Detect which cell encompasses the target text, then output its [x, y] center coordinate. 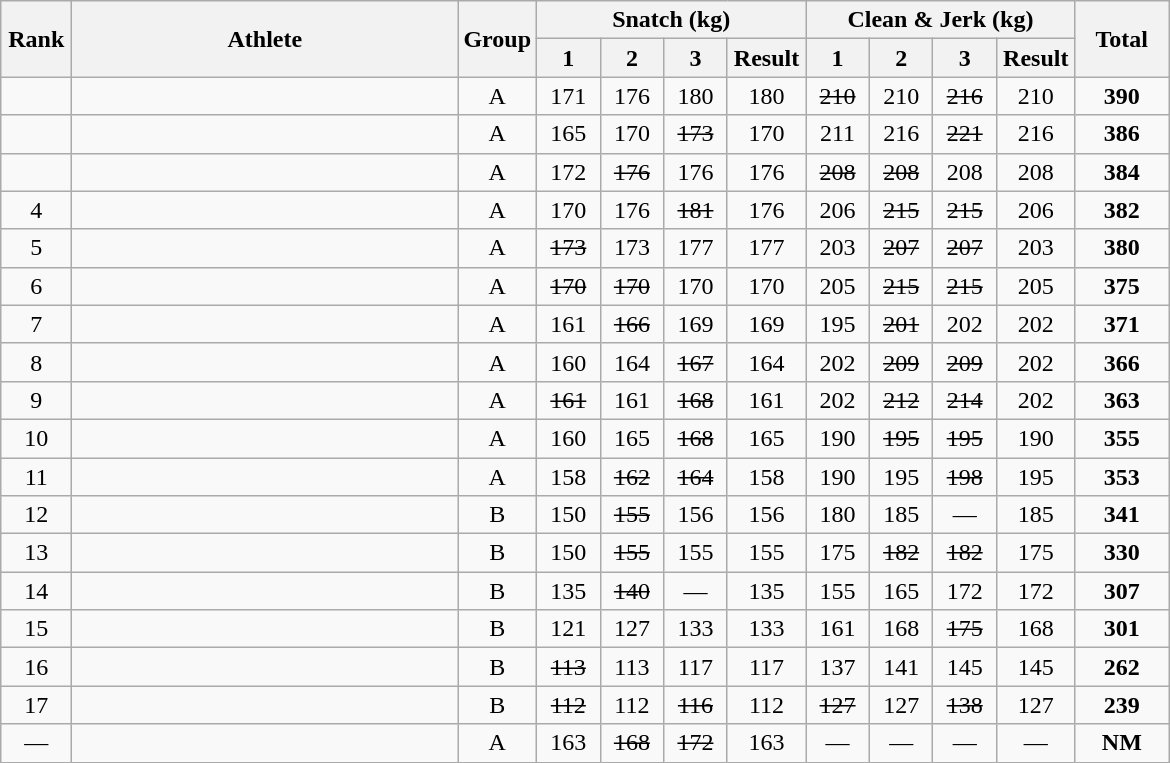
Snatch (kg) [672, 20]
121 [569, 629]
NM [1122, 743]
141 [901, 667]
11 [36, 477]
330 [1122, 553]
198 [965, 477]
7 [36, 324]
341 [1122, 515]
384 [1122, 172]
14 [36, 591]
211 [838, 134]
355 [1122, 438]
Rank [36, 39]
6 [36, 286]
12 [36, 515]
138 [965, 705]
167 [696, 362]
Group [498, 39]
382 [1122, 210]
Total [1122, 39]
375 [1122, 286]
116 [696, 705]
221 [965, 134]
390 [1122, 96]
137 [838, 667]
4 [36, 210]
366 [1122, 362]
140 [632, 591]
171 [569, 96]
307 [1122, 591]
13 [36, 553]
9 [36, 400]
17 [36, 705]
181 [696, 210]
15 [36, 629]
212 [901, 400]
214 [965, 400]
386 [1122, 134]
201 [901, 324]
10 [36, 438]
353 [1122, 477]
239 [1122, 705]
166 [632, 324]
16 [36, 667]
Clean & Jerk (kg) [940, 20]
380 [1122, 248]
301 [1122, 629]
5 [36, 248]
371 [1122, 324]
162 [632, 477]
363 [1122, 400]
8 [36, 362]
262 [1122, 667]
Athlete [265, 39]
